Search for the cell housing the specified text and yield its [x, y] center coordinate. 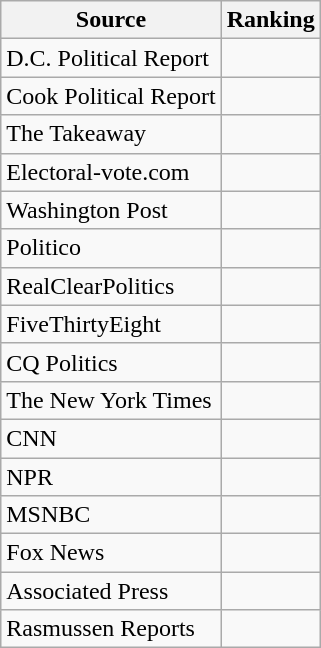
FiveThirtyEight [111, 324]
RealClearPolitics [111, 286]
Fox News [111, 553]
Politico [111, 248]
Associated Press [111, 591]
CQ Politics [111, 362]
Electoral-vote.com [111, 172]
Washington Post [111, 210]
MSNBC [111, 515]
Rasmussen Reports [111, 629]
NPR [111, 477]
Source [111, 20]
Ranking [270, 20]
The New York Times [111, 400]
Cook Political Report [111, 96]
CNN [111, 438]
D.C. Political Report [111, 58]
The Takeaway [111, 134]
